For the text-containing cell, return its midpoint in (x, y) coordinate format. 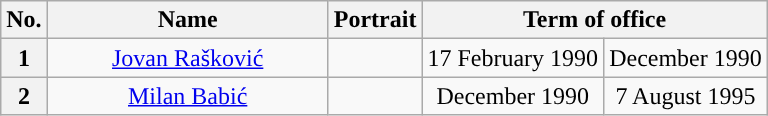
Portrait (375, 20)
Milan Babić (188, 96)
Term of office (594, 20)
7 August 1995 (686, 96)
Jovan Rašković (188, 58)
No. (24, 20)
17 February 1990 (513, 58)
2 (24, 96)
1 (24, 58)
Name (188, 20)
